Return the (x, y) coordinate for the center point of the cell that contains the specified text.  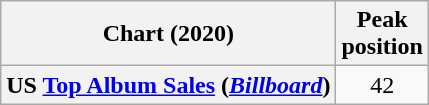
Chart (2020) (168, 34)
US Top Album Sales (Billboard) (168, 85)
Peakposition (382, 34)
42 (382, 85)
